Search for the cell housing the specified text and yield its [X, Y] center coordinate. 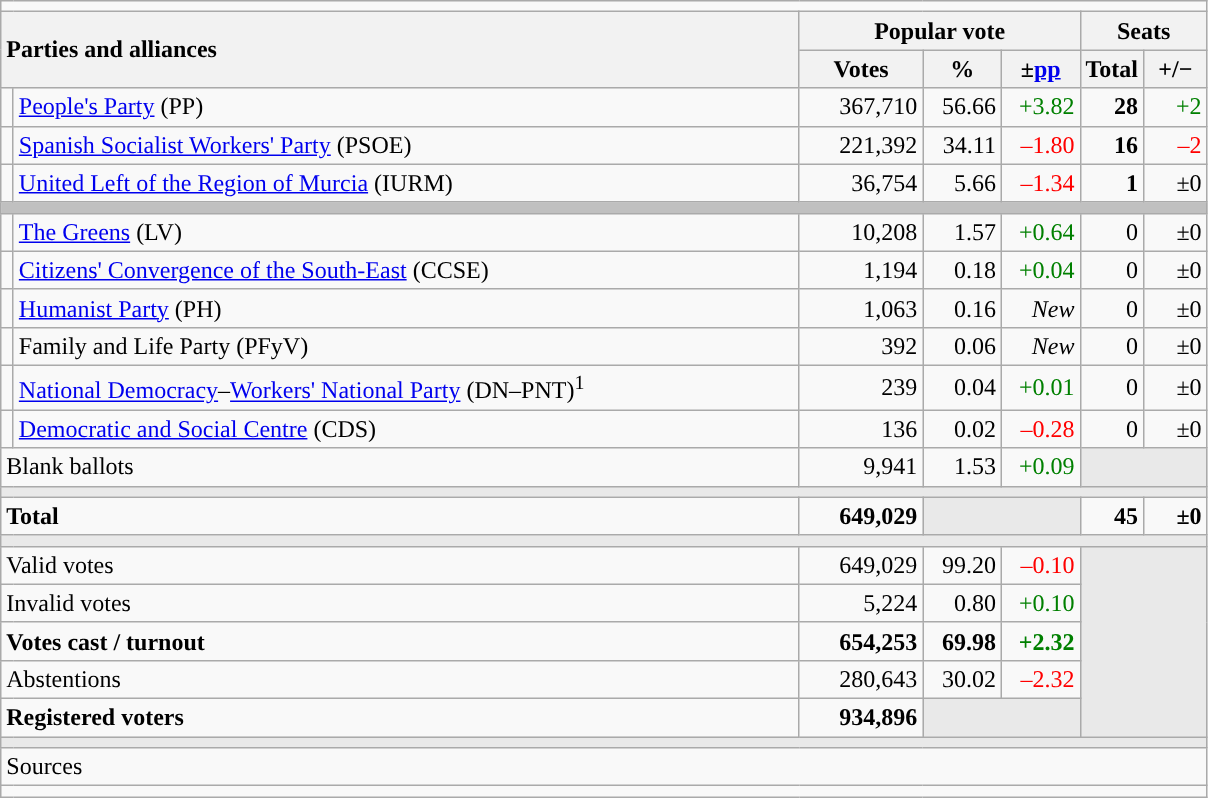
–2 [1176, 145]
Family and Life Party (PFyV) [406, 346]
The Greens (LV) [406, 232]
+/− [1176, 69]
16 [1112, 145]
1,063 [861, 308]
% [962, 69]
934,896 [861, 718]
30.02 [962, 679]
+2 [1176, 107]
National Democracy–Workers' National Party (DN–PNT)1 [406, 388]
392 [861, 346]
–1.80 [1040, 145]
+0.09 [1040, 467]
Democratic and Social Centre (CDS) [406, 429]
5.66 [962, 183]
1.53 [962, 467]
1,194 [861, 270]
280,643 [861, 679]
0.06 [962, 346]
Abstentions [400, 679]
367,710 [861, 107]
34.11 [962, 145]
Invalid votes [400, 603]
1.57 [962, 232]
0.16 [962, 308]
0.02 [962, 429]
+0.64 [1040, 232]
0.04 [962, 388]
0.80 [962, 603]
99.20 [962, 565]
28 [1112, 107]
5,224 [861, 603]
56.66 [962, 107]
0.18 [962, 270]
–0.28 [1040, 429]
Sources [604, 767]
654,253 [861, 641]
36,754 [861, 183]
–2.32 [1040, 679]
Blank ballots [400, 467]
Spanish Socialist Workers' Party (PSOE) [406, 145]
People's Party (PP) [406, 107]
+3.82 [1040, 107]
+0.04 [1040, 270]
–0.10 [1040, 565]
221,392 [861, 145]
9,941 [861, 467]
Parties and alliances [400, 50]
45 [1112, 516]
10,208 [861, 232]
+2.32 [1040, 641]
+0.01 [1040, 388]
Valid votes [400, 565]
±pp [1040, 69]
Votes [861, 69]
Seats [1144, 31]
Citizens' Convergence of the South-East (CCSE) [406, 270]
+0.10 [1040, 603]
Registered voters [400, 718]
Humanist Party (PH) [406, 308]
239 [861, 388]
Popular vote [940, 31]
136 [861, 429]
–1.34 [1040, 183]
Votes cast / turnout [400, 641]
1 [1112, 183]
United Left of the Region of Murcia (IURM) [406, 183]
69.98 [962, 641]
